Locate the cell with the specified text and output its (X, Y) center coordinate. 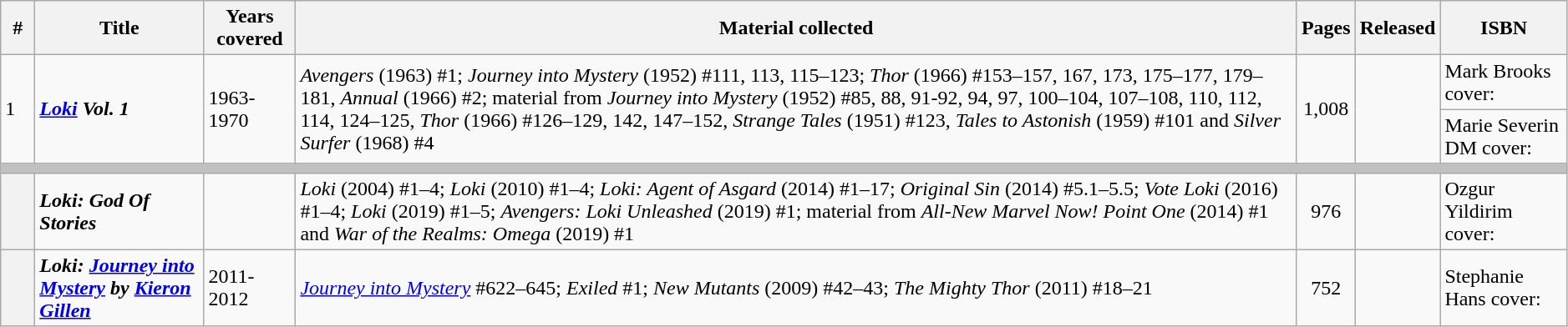
1963-1970 (250, 109)
Loki Vol. 1 (119, 109)
Loki: Journey into Mystery by Kieron Gillen (119, 288)
Material collected (797, 28)
Loki: God Of Stories (119, 211)
Mark Brooks cover: (1504, 82)
1,008 (1326, 109)
Marie Severin DM cover: (1504, 137)
752 (1326, 288)
Title (119, 28)
Years covered (250, 28)
Released (1398, 28)
2011-2012 (250, 288)
Pages (1326, 28)
Stephanie Hans cover: (1504, 288)
ISBN (1504, 28)
976 (1326, 211)
Ozgur Yildirim cover: (1504, 211)
# (18, 28)
1 (18, 109)
Journey into Mystery #622–645; Exiled #1; New Mutants (2009) #42–43; The Mighty Thor (2011) #18–21 (797, 288)
